Identify which cell holds the provided text, then report its (X, Y) central coordinate. 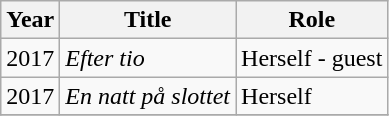
Year (30, 20)
Herself - guest (312, 58)
Title (148, 20)
En natt på slottet (148, 96)
Herself (312, 96)
Efter tio (148, 58)
Role (312, 20)
